Determine the (X, Y) coordinate at the center of the cell enclosing the given text.  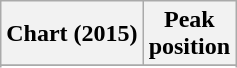
Peakposition (189, 34)
Chart (2015) (72, 34)
